Output the [X, Y] coordinate of the center of the cell containing the given text.  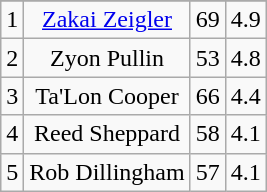
4.4 [246, 96]
2 [12, 58]
58 [208, 134]
4.8 [246, 58]
66 [208, 96]
4 [12, 134]
1 [12, 20]
5 [12, 172]
53 [208, 58]
Rob Dillingham [107, 172]
57 [208, 172]
Ta'Lon Cooper [107, 96]
Reed Sheppard [107, 134]
3 [12, 96]
69 [208, 20]
4.9 [246, 20]
Zakai Zeigler [107, 20]
Zyon Pullin [107, 58]
